Determine the [x, y] coordinate at the center of the cell enclosing the given text.  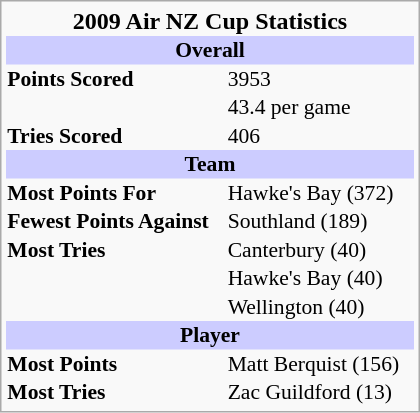
Overall [210, 50]
Hawke's Bay (372) [320, 192]
Zac Guildford (13) [320, 392]
2009 Air NZ Cup Statistics [210, 21]
3953 [320, 78]
Matt Berquist (156) [320, 363]
Points Scored [116, 78]
Most Points [116, 363]
Canterbury (40) [320, 249]
Player [210, 335]
43.4 per game [320, 107]
Fewest Points Against [116, 221]
Hawke's Bay (40) [320, 278]
Most Points For [116, 192]
406 [320, 135]
Wellington (40) [320, 306]
Tries Scored [116, 135]
Southland (189) [320, 221]
Team [210, 164]
